Capture the cell that displays the provided text and extract its [X, Y] central coordinate. 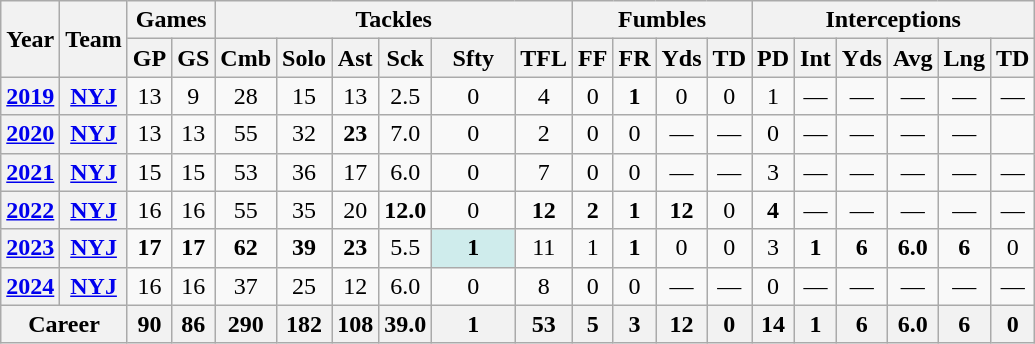
108 [356, 324]
GS [194, 58]
Int [816, 58]
FF [593, 58]
14 [774, 324]
2020 [30, 134]
Games [170, 20]
2023 [30, 248]
37 [246, 286]
Team [94, 39]
GP [149, 58]
11 [544, 248]
5 [593, 324]
Ast [356, 58]
8 [544, 286]
2022 [30, 210]
TFL [544, 58]
7.0 [406, 134]
Lng [964, 58]
Sck [406, 58]
32 [304, 134]
Avg [912, 58]
2.5 [406, 96]
Interceptions [894, 20]
182 [304, 324]
12.0 [406, 210]
90 [149, 324]
Fumbles [662, 20]
Tackles [394, 20]
35 [304, 210]
2021 [30, 172]
36 [304, 172]
2024 [30, 286]
Career [64, 324]
PD [774, 58]
5.5 [406, 248]
39.0 [406, 324]
7 [544, 172]
2019 [30, 96]
62 [246, 248]
290 [246, 324]
9 [194, 96]
Sfty [474, 58]
25 [304, 286]
Year [30, 39]
FR [634, 58]
Solo [304, 58]
20 [356, 210]
Cmb [246, 58]
86 [194, 324]
28 [246, 96]
39 [304, 248]
